Extract the (x, y) coordinate from the center of the cell holding the provided text.  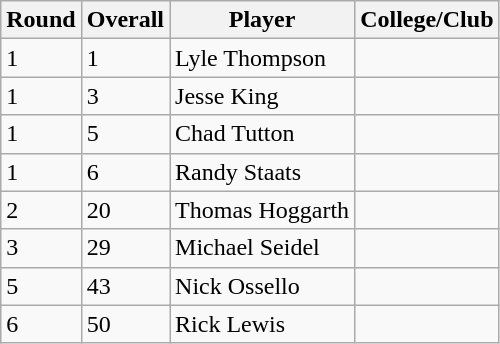
20 (125, 210)
Overall (125, 20)
50 (125, 324)
Nick Ossello (262, 286)
Michael Seidel (262, 248)
43 (125, 286)
Thomas Hoggarth (262, 210)
Lyle Thompson (262, 58)
Player (262, 20)
Chad Tutton (262, 134)
Round (41, 20)
2 (41, 210)
Jesse King (262, 96)
29 (125, 248)
Rick Lewis (262, 324)
Randy Staats (262, 172)
College/Club (427, 20)
